Return the (X, Y) coordinate for the center point of the cell that contains the specified text.  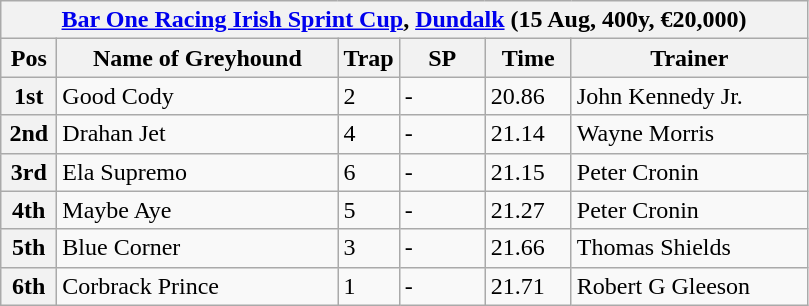
5 (368, 210)
21.71 (528, 286)
Time (528, 58)
Thomas Shields (689, 248)
Good Cody (198, 96)
1st (29, 96)
Trap (368, 58)
Drahan Jet (198, 134)
21.66 (528, 248)
4 (368, 134)
Trainer (689, 58)
3rd (29, 172)
21.15 (528, 172)
2 (368, 96)
Bar One Racing Irish Sprint Cup, Dundalk (15 Aug, 400y, €20,000) (404, 20)
6 (368, 172)
Pos (29, 58)
6th (29, 286)
Name of Greyhound (198, 58)
Corbrack Prince (198, 286)
21.27 (528, 210)
21.14 (528, 134)
Ela Supremo (198, 172)
5th (29, 248)
SP (442, 58)
Blue Corner (198, 248)
Maybe Aye (198, 210)
3 (368, 248)
1 (368, 286)
20.86 (528, 96)
2nd (29, 134)
Wayne Morris (689, 134)
4th (29, 210)
Robert G Gleeson (689, 286)
John Kennedy Jr. (689, 96)
